Output the [X, Y] coordinate of the center of the cell containing the given text.  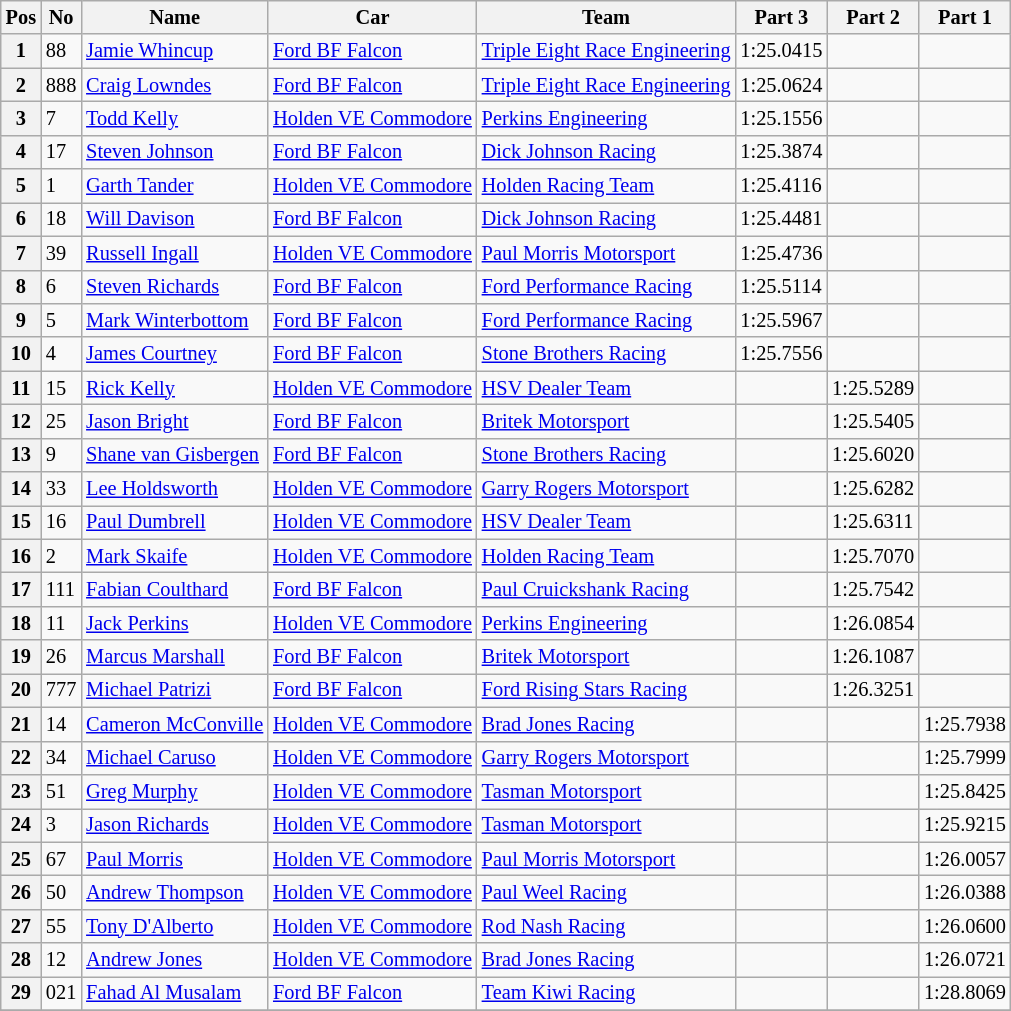
Russell Ingall [174, 253]
Steven Richards [174, 287]
1:25.7542 [873, 589]
33 [61, 489]
1:25.4736 [781, 253]
Fabian Coulthard [174, 589]
James Courtney [174, 354]
Michael Patrizi [174, 690]
Mark Skaife [174, 556]
Name [174, 17]
1:26.1087 [873, 657]
Paul Morris [174, 859]
34 [61, 758]
39 [61, 253]
No [61, 17]
Pos [21, 17]
Part 2 [873, 17]
13 [21, 455]
1:25.4481 [781, 219]
1:25.4116 [781, 186]
21 [21, 724]
Shane van Gisbergen [174, 455]
Rick Kelly [174, 388]
1:25.1556 [781, 118]
777 [61, 690]
1:25.8425 [965, 791]
Andrew Thompson [174, 892]
1:26.0388 [965, 892]
Fahad Al Musalam [174, 993]
24 [21, 825]
Greg Murphy [174, 791]
27 [21, 926]
1:25.6282 [873, 489]
Andrew Jones [174, 960]
Part 3 [781, 17]
111 [61, 589]
88 [61, 51]
1:25.0415 [781, 51]
Car [372, 17]
Steven Johnson [174, 152]
Paul Dumbrell [174, 522]
Craig Lowndes [174, 85]
1:25.9215 [965, 825]
1:25.0624 [781, 85]
Mark Winterbottom [174, 320]
28 [21, 960]
55 [61, 926]
8 [21, 287]
888 [61, 85]
29 [21, 993]
1:26.0057 [965, 859]
Will Davison [174, 219]
1:25.6311 [873, 522]
Team Kiwi Racing [606, 993]
1:25.7938 [965, 724]
Jamie Whincup [174, 51]
1:25.3874 [781, 152]
1:25.7556 [781, 354]
1:25.5114 [781, 287]
Team [606, 17]
Rod Nash Racing [606, 926]
Part 1 [965, 17]
Tony D'Alberto [174, 926]
Michael Caruso [174, 758]
1:26.0600 [965, 926]
1:26.3251 [873, 690]
Paul Cruickshank Racing [606, 589]
1:25.5289 [873, 388]
20 [21, 690]
19 [21, 657]
10 [21, 354]
Jason Bright [174, 421]
Garth Tander [174, 186]
Ford Rising Stars Racing [606, 690]
Jack Perkins [174, 623]
51 [61, 791]
23 [21, 791]
Paul Weel Racing [606, 892]
Lee Holdsworth [174, 489]
Jason Richards [174, 825]
021 [61, 993]
1:25.5405 [873, 421]
1:25.7070 [873, 556]
1:25.6020 [873, 455]
1:26.0854 [873, 623]
1:25.7999 [965, 758]
Marcus Marshall [174, 657]
Cameron McConville [174, 724]
50 [61, 892]
1:25.5967 [781, 320]
22 [21, 758]
Todd Kelly [174, 118]
1:28.8069 [965, 993]
1:26.0721 [965, 960]
67 [61, 859]
